Detect which cell encompasses the target text, then output its [X, Y] center coordinate. 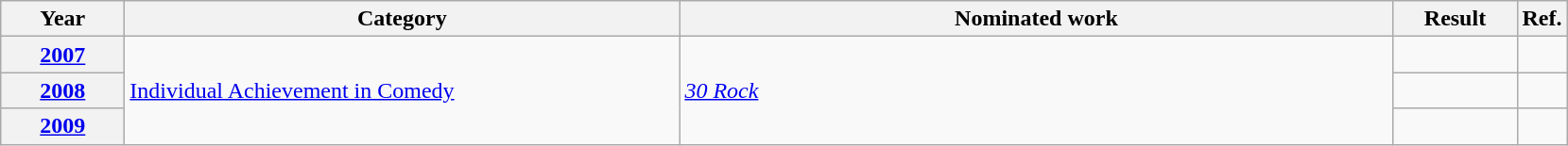
2009 [62, 126]
Ref. [1542, 19]
Year [62, 19]
Category [403, 19]
2007 [62, 55]
Result [1456, 19]
30 Rock [1036, 90]
2008 [62, 90]
Nominated work [1036, 19]
Individual Achievement in Comedy [403, 90]
